Search for the cell housing the specified text and yield its (x, y) center coordinate. 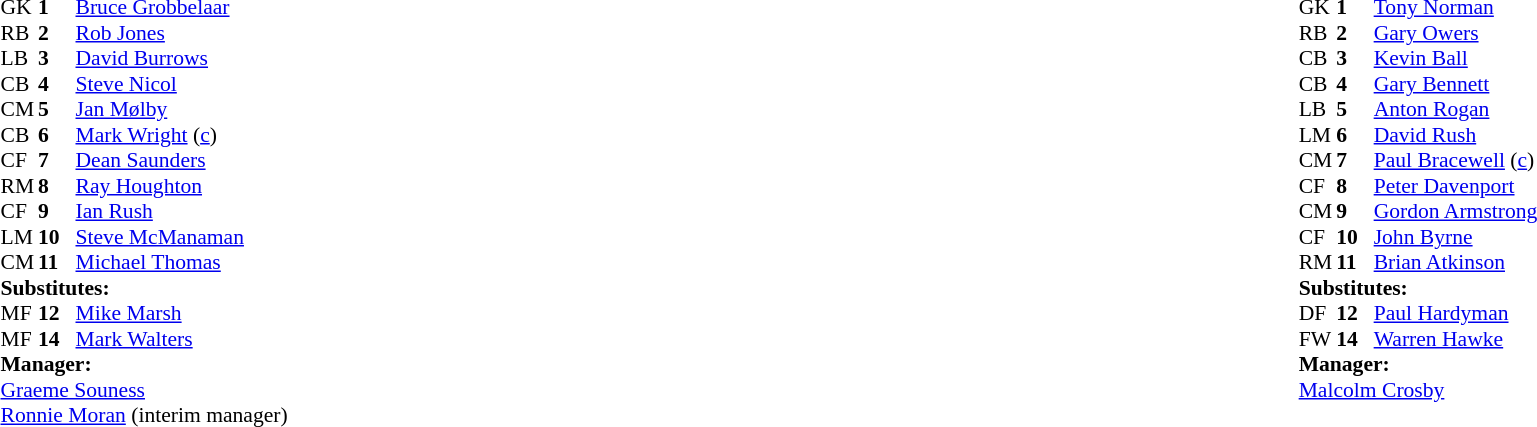
Dean Saunders (182, 161)
Mark Walters (182, 339)
Steve Nicol (182, 84)
Mark Wright (c) (182, 135)
Rob Jones (182, 33)
FW (1318, 339)
Ray Houghton (182, 186)
Jan Mølby (182, 109)
DF (1318, 313)
David Burrows (182, 59)
Michael Thomas (182, 263)
Manager: (144, 365)
Mike Marsh (182, 313)
Substitutes: (144, 288)
Steve McManaman (182, 237)
Ian Rush (182, 211)
